Find where the given text appears and provide that cell's center as [x, y] coordinate. 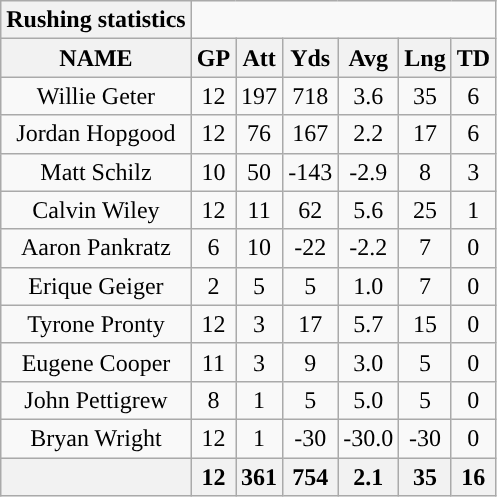
167 [310, 134]
3.0 [368, 362]
-2.2 [368, 248]
NAME [96, 58]
-2.9 [368, 172]
Eugene Cooper [96, 362]
50 [260, 172]
John Pettigrew [96, 400]
Att [260, 58]
62 [310, 210]
25 [425, 210]
76 [260, 134]
5.7 [368, 324]
Willie Geter [96, 96]
361 [260, 477]
Rushing statistics [96, 20]
Tyrone Pronty [96, 324]
Lng [425, 58]
Erique Geiger [96, 286]
2.2 [368, 134]
754 [310, 477]
1.0 [368, 286]
16 [473, 477]
3.6 [368, 96]
2 [213, 286]
15 [425, 324]
-143 [310, 172]
Jordan Hopgood [96, 134]
Yds [310, 58]
TD [473, 58]
718 [310, 96]
9 [310, 362]
Bryan Wright [96, 438]
-30.0 [368, 438]
2.1 [368, 477]
197 [260, 96]
-22 [310, 248]
Calvin Wiley [96, 210]
Matt Schilz [96, 172]
Avg [368, 58]
5.6 [368, 210]
Aaron Pankratz [96, 248]
GP [213, 58]
5.0 [368, 400]
